Return the [x, y] coordinate for the center point of the cell that contains the specified text.  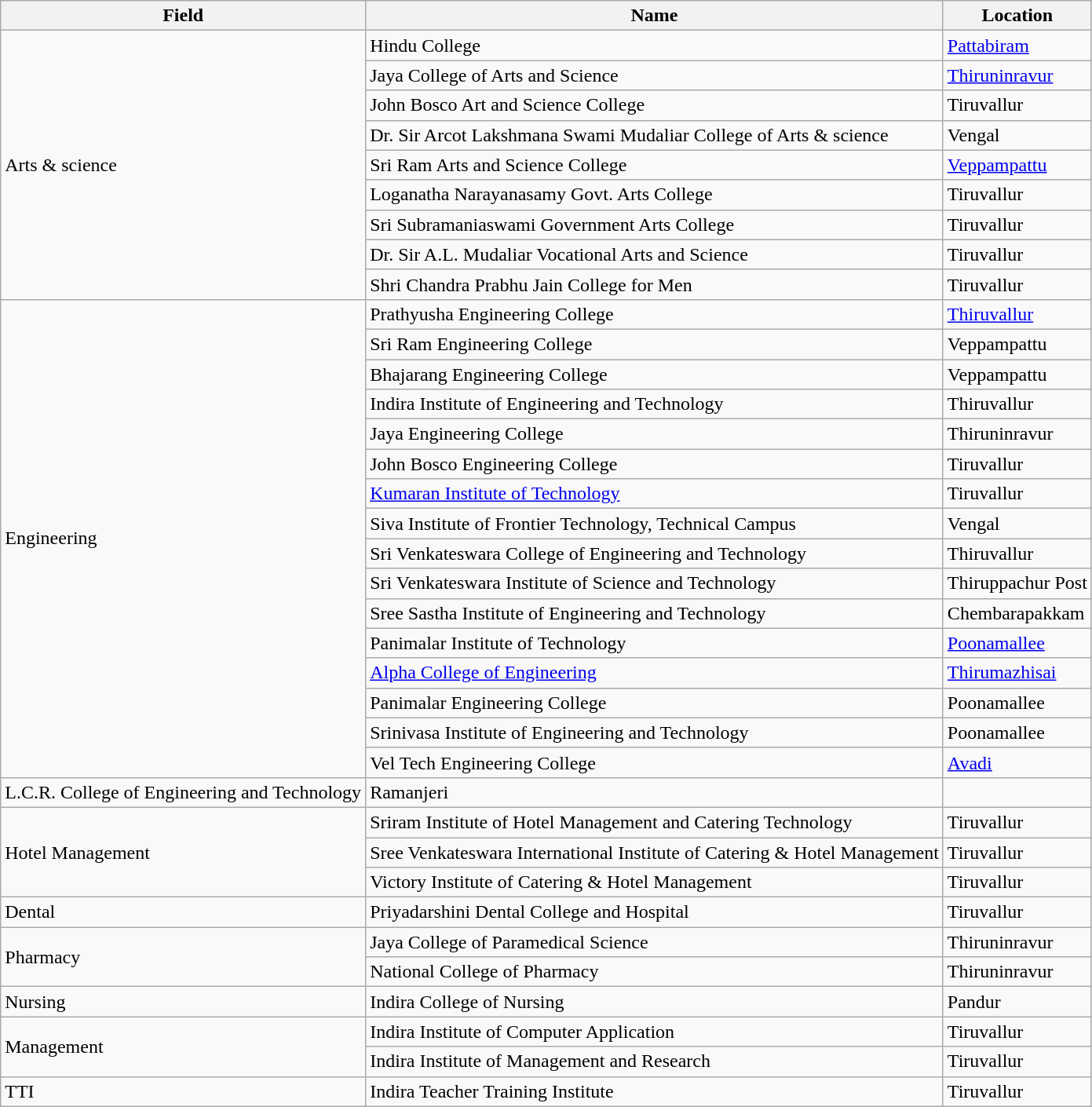
Thirumazhisai [1017, 673]
John Bosco Art and Science College [655, 105]
Bhajarang Engineering College [655, 374]
Arts & science [184, 165]
Jaya College of Paramedical Science [655, 942]
L.C.R. College of Engineering and Technology [184, 792]
Sree Sastha Institute of Engineering and Technology [655, 613]
John Bosco Engineering College [655, 464]
Sri Ram Arts and Science College [655, 165]
Management [184, 1047]
Dental [184, 912]
Chembarapakkam [1017, 613]
Panimalar Institute of Technology [655, 643]
Indira Teacher Training Institute [655, 1091]
Loganatha Narayanasamy Govt. Arts College [655, 195]
Jaya College of Arts and Science [655, 75]
Name [655, 16]
Hindu College [655, 46]
Sri Venkateswara Institute of Science and Technology [655, 583]
Nursing [184, 1002]
Indira Institute of Computer Application [655, 1032]
Alpha College of Engineering [655, 673]
Engineering [184, 539]
Sri Ram Engineering College [655, 344]
Pandur [1017, 1002]
Shri Chandra Prabhu Jain College for Men [655, 284]
Thiruppachur Post [1017, 583]
Siva Institute of Frontier Technology, Technical Campus [655, 524]
Kumaran Institute of Technology [655, 494]
Panimalar Engineering College [655, 703]
Indira Institute of Engineering and Technology [655, 404]
Pattabiram [1017, 46]
Priyadarshini Dental College and Hospital [655, 912]
Dr. Sir A.L. Mudaliar Vocational Arts and Science [655, 254]
Dr. Sir Arcot Lakshmana Swami Mudaliar College of Arts & science [655, 135]
Avadi [1017, 762]
Indira College of Nursing [655, 1002]
Prathyusha Engineering College [655, 314]
Pharmacy [184, 957]
Ramanjeri [655, 792]
Victory Institute of Catering & Hotel Management [655, 882]
Sriram Institute of Hotel Management and Catering Technology [655, 822]
Indira Institute of Management and Research [655, 1061]
Jaya Engineering College [655, 434]
National College of Pharmacy [655, 972]
Location [1017, 16]
Srinivasa Institute of Engineering and Technology [655, 733]
Sri Venkateswara College of Engineering and Technology [655, 553]
Vel Tech Engineering College [655, 762]
TTI [184, 1091]
Hotel Management [184, 852]
Sri Subramaniaswami Government Arts College [655, 225]
Field [184, 16]
Sree Venkateswara International Institute of Catering & Hotel Management [655, 852]
